Identify which cell holds the provided text, then report its [x, y] central coordinate. 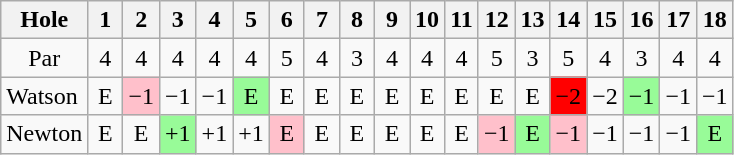
17 [678, 20]
12 [496, 20]
10 [428, 20]
15 [606, 20]
1 [106, 20]
2 [142, 20]
6 [286, 20]
Hole [44, 20]
7 [322, 20]
Newton [44, 134]
Watson [44, 96]
9 [392, 20]
Par [44, 58]
14 [568, 20]
8 [356, 20]
18 [714, 20]
16 [642, 20]
13 [532, 20]
11 [462, 20]
